Output the [X, Y] coordinate of the center of the cell containing the given text.  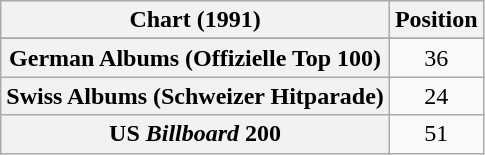
24 [436, 96]
51 [436, 134]
Position [436, 20]
German Albums (Offizielle Top 100) [196, 58]
US Billboard 200 [196, 134]
Swiss Albums (Schweizer Hitparade) [196, 96]
36 [436, 58]
Chart (1991) [196, 20]
